Pinpoint the cell where the given text exists, returning its [x, y] midpoint coordinate. 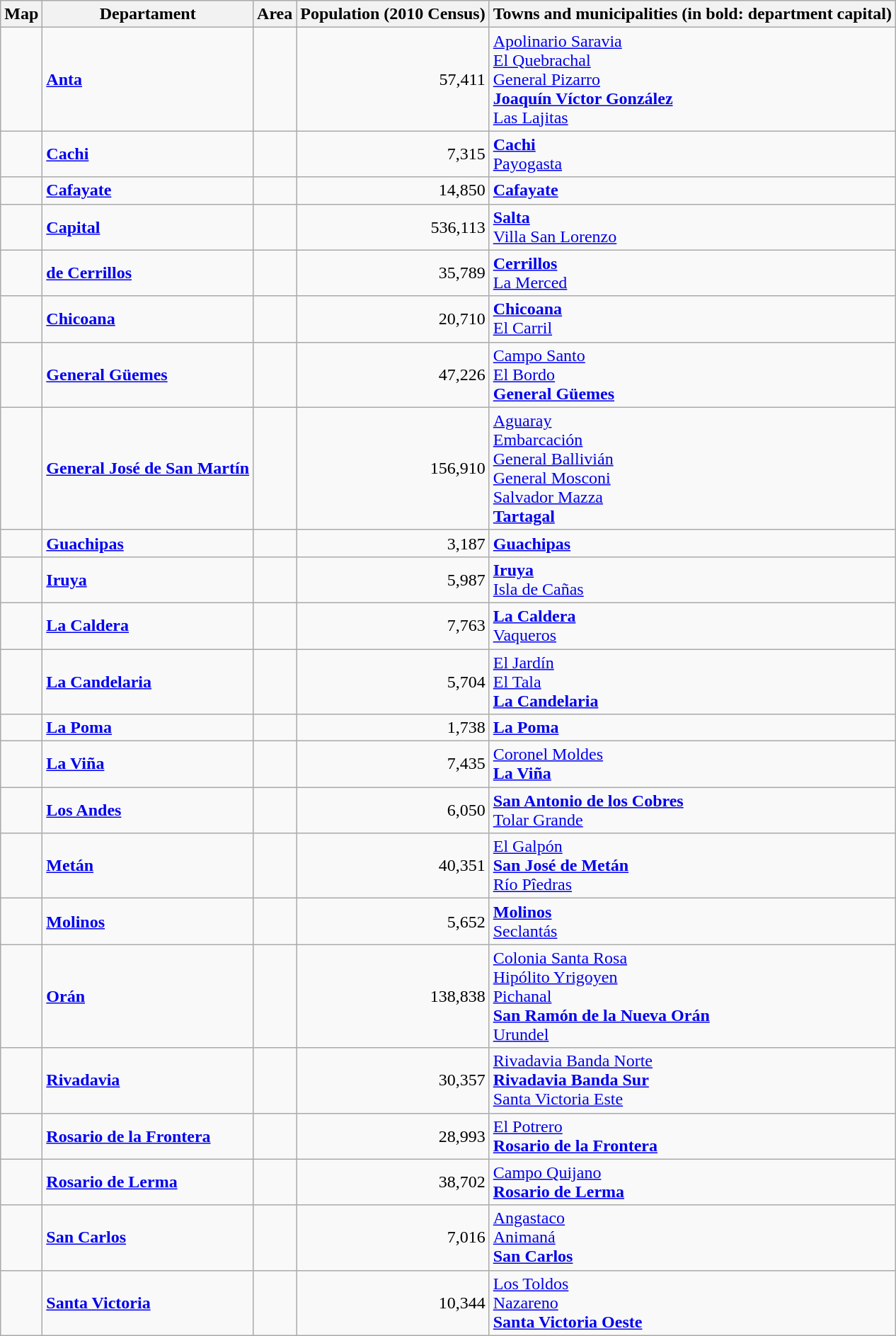
Cerrillos La Merced [692, 273]
Rosario de Lerma [148, 1182]
Towns and municipalities (in bold: department capital) [692, 14]
Angastaco Animaná San Carlos [692, 1238]
Metán [148, 866]
30,357 [393, 1080]
5,652 [393, 922]
38,702 [393, 1182]
de Cerrillos [148, 273]
5,704 [393, 681]
La Caldera Vaqueros [692, 626]
Rivadavia Banda Norte Rivadavia Banda Sur Santa Victoria Este [692, 1080]
156,910 [393, 469]
Orán [148, 996]
Chicoana El Carril [692, 319]
El Jardín El Tala La Candelaria [692, 681]
San Antonio de los Cobres Tolar Grande [692, 810]
Cachi [148, 154]
7,315 [393, 154]
El Potrero Rosario de la Frontera [692, 1136]
28,993 [393, 1136]
Los Toldos Nazareno Santa Victoria Oeste [692, 1303]
138,838 [393, 996]
47,226 [393, 375]
20,710 [393, 319]
5,987 [393, 579]
Population (2010 Census) [393, 14]
40,351 [393, 866]
6,050 [393, 810]
Coronel Moldes La Viña [692, 765]
Salta Villa San Lorenzo [692, 227]
536,113 [393, 227]
Colonia Santa Rosa Hipólito Yrigoyen Pichanal San Ramón de la Nueva Orán Urundel [692, 996]
Area [275, 14]
Santa Victoria [148, 1303]
General Güemes [148, 375]
35,789 [393, 273]
San Carlos [148, 1238]
7,435 [393, 765]
3,187 [393, 543]
Iruya [148, 579]
General José de San Martín [148, 469]
1,738 [393, 728]
Campo Santo El Bordo General Güemes [692, 375]
Anta [148, 79]
Rosario de la Frontera [148, 1136]
Cachi Payogasta [692, 154]
Molinos Seclantás [692, 922]
Los Andes [148, 810]
Apolinario Saravia El Quebrachal General Pizarro Joaquín Víctor González Las Lajitas [692, 79]
Chicoana [148, 319]
10,344 [393, 1303]
57,411 [393, 79]
Rivadavia [148, 1080]
Campo Quijano Rosario de Lerma [692, 1182]
Iruya Isla de Cañas [692, 579]
El Galpón San José de Metán Río Pîedras [692, 866]
La Caldera [148, 626]
Molinos [148, 922]
Capital [148, 227]
Aguaray Embarcación General Ballivián General Mosconi Salvador Mazza Tartagal [692, 469]
La Candelaria [148, 681]
7,016 [393, 1238]
La Viña [148, 765]
Departament [148, 14]
14,850 [393, 190]
7,763 [393, 626]
Map [21, 14]
